For the text-containing cell, return its midpoint in [x, y] coordinate format. 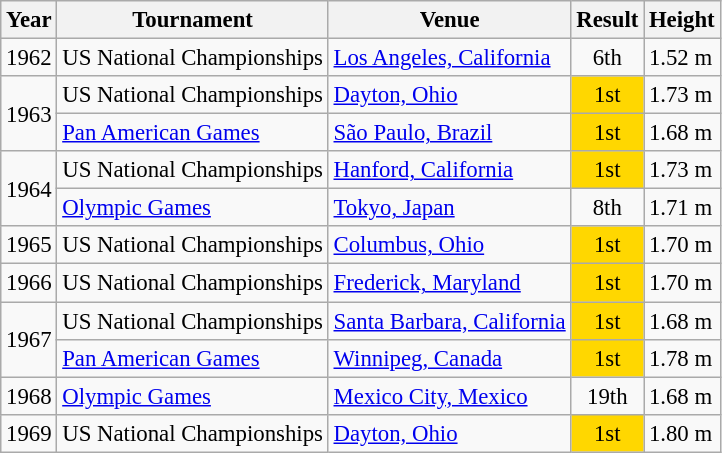
1.52 m [682, 58]
São Paulo, Brazil [450, 133]
1963 [29, 114]
Mexico City, Mexico [450, 396]
1.78 m [682, 358]
6th [608, 58]
Venue [450, 20]
1966 [29, 283]
1.80 m [682, 433]
Result [608, 20]
Year [29, 20]
8th [608, 208]
Santa Barbara, California [450, 321]
Winnipeg, Canada [450, 358]
1969 [29, 433]
Tournament [192, 20]
Tokyo, Japan [450, 208]
Hanford, California [450, 170]
1962 [29, 58]
Columbus, Ohio [450, 245]
Los Angeles, California [450, 58]
1.71 m [682, 208]
19th [608, 396]
1964 [29, 188]
1968 [29, 396]
1965 [29, 245]
Height [682, 20]
1967 [29, 340]
Frederick, Maryland [450, 283]
